Locate the cell with the specified text and output its (x, y) center coordinate. 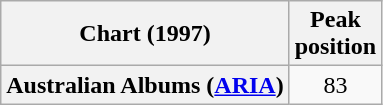
Peakposition (335, 34)
Australian Albums (ARIA) (145, 85)
Chart (1997) (145, 34)
83 (335, 85)
